Capture the cell that displays the provided text and extract its [X, Y] central coordinate. 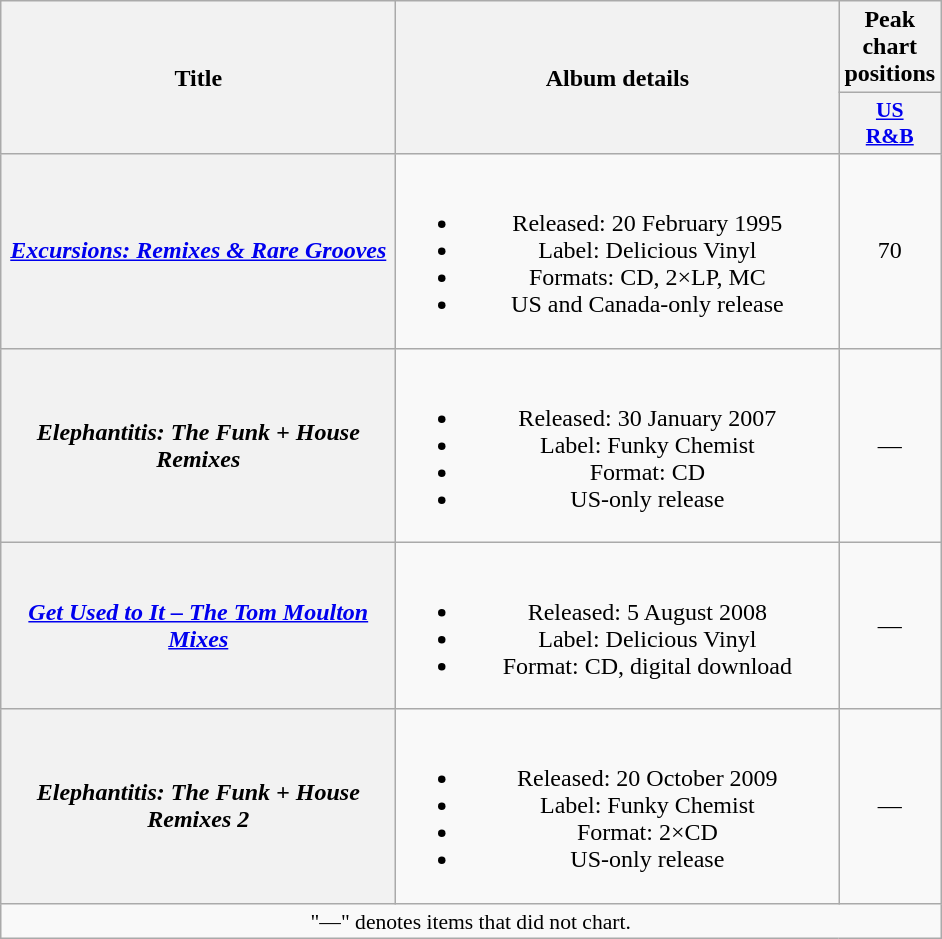
Peakchartpositions [890, 47]
70 [890, 251]
Excursions: Remixes & Rare Grooves [198, 251]
Album details [618, 78]
Released: 20 February 1995Label: Delicious VinylFormats: CD, 2×LP, MCUS and Canada-only release [618, 251]
Released: 5 August 2008Label: Delicious VinylFormat: CD, digital download [618, 626]
Released: 30 January 2007Label: Funky ChemistFormat: CDUS-only release [618, 445]
Elephantitis: The Funk + House Remixes 2 [198, 806]
Released: 20 October 2009Label: Funky ChemistFormat: 2×CDUS-only release [618, 806]
Elephantitis: The Funk + House Remixes [198, 445]
Get Used to It – The Tom Moulton Mixes [198, 626]
USR&B [890, 124]
Title [198, 78]
"—" denotes items that did not chart. [471, 921]
